Detect which cell encompasses the target text, then output its (x, y) center coordinate. 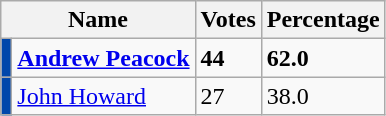
44 (228, 58)
Percentage (323, 20)
Name (98, 20)
27 (228, 96)
Votes (228, 20)
Andrew Peacock (104, 58)
38.0 (323, 96)
62.0 (323, 58)
John Howard (104, 96)
